Return the [x, y] coordinate for the center point of the cell that contains the specified text.  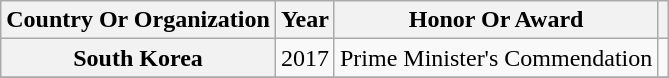
Year [304, 20]
South Korea [138, 58]
Country Or Organization [138, 20]
Prime Minister's Commendation [496, 58]
2017 [304, 58]
Honor Or Award [496, 20]
